Return [x, y] of the center of cell containing provided text 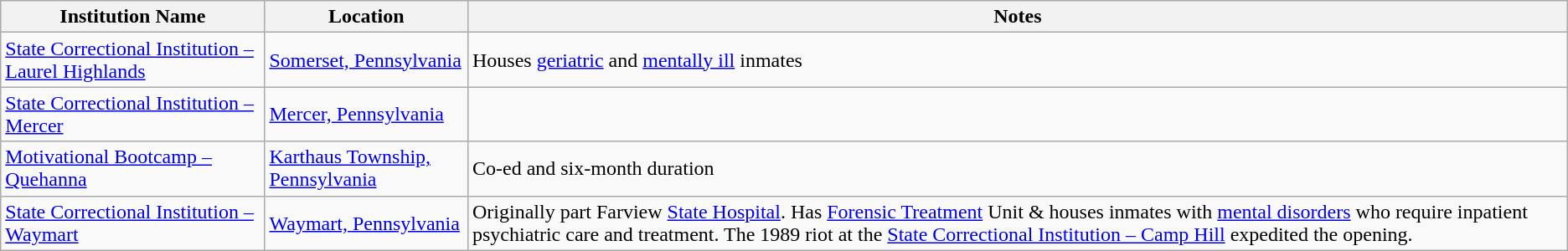
Houses geriatric and mentally ill inmates [1017, 60]
State Correctional Institution – Waymart [132, 223]
Karthaus Township, Pennsylvania [366, 169]
State Correctional Institution – Mercer [132, 114]
Waymart, Pennsylvania [366, 223]
Motivational Bootcamp – Quehanna [132, 169]
Location [366, 17]
Mercer, Pennsylvania [366, 114]
State Correctional Institution – Laurel Highlands [132, 60]
Notes [1017, 17]
Co-ed and six-month duration [1017, 169]
Institution Name [132, 17]
Somerset, Pennsylvania [366, 60]
